Detect which cell encompasses the target text, then output its (X, Y) center coordinate. 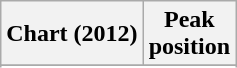
Peakposition (189, 34)
Chart (2012) (72, 34)
